Return the (x, y) coordinate for the center point of the cell that contains the specified text.  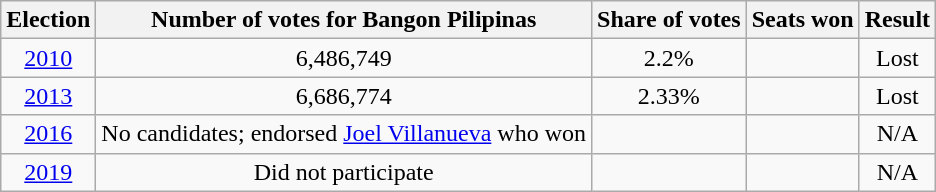
6,486,749 (344, 58)
2016 (48, 134)
2013 (48, 96)
Election (48, 20)
Did not participate (344, 172)
2.2% (670, 58)
6,686,774 (344, 96)
Share of votes (670, 20)
2019 (48, 172)
Seats won (802, 20)
2.33% (670, 96)
No candidates; endorsed Joel Villanueva who won (344, 134)
Result (897, 20)
Number of votes for Bangon Pilipinas (344, 20)
2010 (48, 58)
